Search for the cell housing the specified text and yield its (x, y) center coordinate. 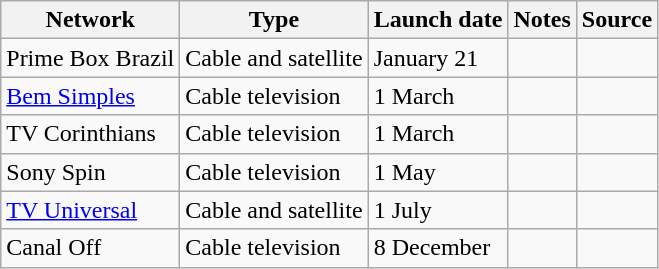
Launch date (438, 20)
Source (616, 20)
1 July (438, 210)
January 21 (438, 58)
1 May (438, 172)
Type (274, 20)
Prime Box Brazil (90, 58)
Sony Spin (90, 172)
Notes (542, 20)
Canal Off (90, 248)
Network (90, 20)
TV Corinthians (90, 134)
8 December (438, 248)
Bem Simples (90, 96)
TV Universal (90, 210)
